Provide the [X, Y] coordinate of the cell's center where the given text is located.  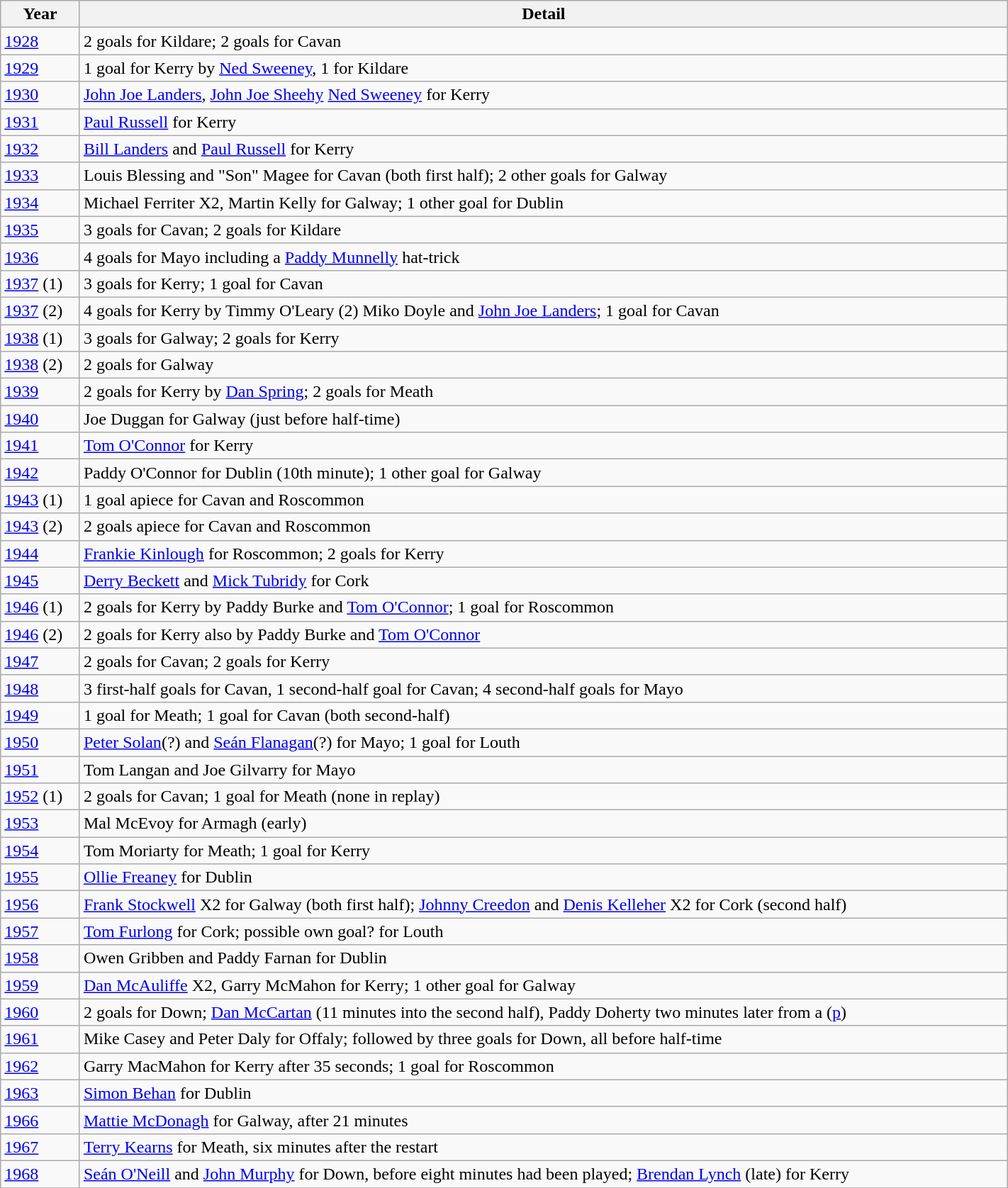
2 goals for Down; Dan McCartan (11 minutes into the second half), Paddy Doherty two minutes later from a (p) [543, 1012]
1961 [40, 1039]
1962 [40, 1066]
1 goal for Meath; 1 goal for Cavan (both second-half) [543, 715]
1943 (2) [40, 527]
1944 [40, 554]
Joe Duggan for Galway (just before half-time) [543, 419]
Terry Kearns for Meath, six minutes after the restart [543, 1147]
1937 (2) [40, 310]
3 goals for Galway; 2 goals for Kerry [543, 338]
1942 [40, 473]
1943 (1) [40, 500]
Frankie Kinlough for Roscommon; 2 goals for Kerry [543, 554]
Mal McEvoy for Armagh (early) [543, 824]
2 goals for Kerry also by Paddy Burke and Tom O'Connor [543, 634]
2 goals for Cavan; 1 goal for Meath (none in replay) [543, 797]
John Joe Landers, John Joe Sheehy Ned Sweeney for Kerry [543, 95]
1968 [40, 1174]
2 goals for Galway [543, 365]
1932 [40, 149]
1950 [40, 742]
1938 (2) [40, 365]
Ollie Freaney for Dublin [543, 878]
1963 [40, 1093]
2 goals for Kildare; 2 goals for Cavan [543, 41]
1936 [40, 257]
1 goal for Kerry by Ned Sweeney, 1 for Kildare [543, 68]
1966 [40, 1120]
Tom Furlong for Cork; possible own goal? for Louth [543, 931]
Paul Russell for Kerry [543, 122]
1958 [40, 958]
Mattie McDonagh for Galway, after 21 minutes [543, 1120]
Peter Solan(?) and Seán Flanagan(?) for Mayo; 1 goal for Louth [543, 742]
Garry MacMahon for Kerry after 35 seconds; 1 goal for Roscommon [543, 1066]
Owen Gribben and Paddy Farnan for Dublin [543, 958]
1952 (1) [40, 797]
1956 [40, 904]
1938 (1) [40, 338]
1957 [40, 931]
Michael Ferriter X2, Martin Kelly for Galway; 1 other goal for Dublin [543, 203]
Tom Langan and Joe Gilvarry for Mayo [543, 769]
1941 [40, 446]
3 goals for Cavan; 2 goals for Kildare [543, 230]
Tom Moriarty for Meath; 1 goal for Kerry [543, 851]
3 goals for Kerry; 1 goal for Cavan [543, 284]
1967 [40, 1147]
1934 [40, 203]
Detail [543, 14]
Paddy O'Connor for Dublin (10th minute); 1 other goal for Galway [543, 473]
2 goals for Cavan; 2 goals for Kerry [543, 661]
1947 [40, 661]
4 goals for Kerry by Timmy O'Leary (2) Miko Doyle and John Joe Landers; 1 goal for Cavan [543, 310]
Mike Casey and Peter Daly for Offaly; followed by three goals for Down, all before half-time [543, 1039]
1928 [40, 41]
Bill Landers and Paul Russell for Kerry [543, 149]
1951 [40, 769]
1949 [40, 715]
Year [40, 14]
1954 [40, 851]
1946 (2) [40, 634]
Dan McAuliffe X2, Garry McMahon for Kerry; 1 other goal for Galway [543, 985]
1 goal apiece for Cavan and Roscommon [543, 500]
1935 [40, 230]
Seán O'Neill and John Murphy for Down, before eight minutes had been played; Brendan Lynch (late) for Kerry [543, 1174]
2 goals for Kerry by Dan Spring; 2 goals for Meath [543, 392]
1960 [40, 1012]
1959 [40, 985]
1945 [40, 581]
Simon Behan for Dublin [543, 1093]
4 goals for Mayo including a Paddy Munnelly hat-trick [543, 257]
1953 [40, 824]
1929 [40, 68]
Tom O'Connor for Kerry [543, 446]
3 first-half goals for Cavan, 1 second-half goal for Cavan; 4 second-half goals for Mayo [543, 688]
1948 [40, 688]
Frank Stockwell X2 for Galway (both first half); Johnny Creedon and Denis Kelleher X2 for Cork (second half) [543, 904]
1955 [40, 878]
2 goals apiece for Cavan and Roscommon [543, 527]
1933 [40, 176]
1940 [40, 419]
2 goals for Kerry by Paddy Burke and Tom O'Connor; 1 goal for Roscommon [543, 607]
Derry Beckett and Mick Tubridy for Cork [543, 581]
1937 (1) [40, 284]
Louis Blessing and "Son" Magee for Cavan (both first half); 2 other goals for Galway [543, 176]
1931 [40, 122]
1939 [40, 392]
1946 (1) [40, 607]
1930 [40, 95]
